Scan for the cell matching the given text and deliver its [x, y] coordinate at center. 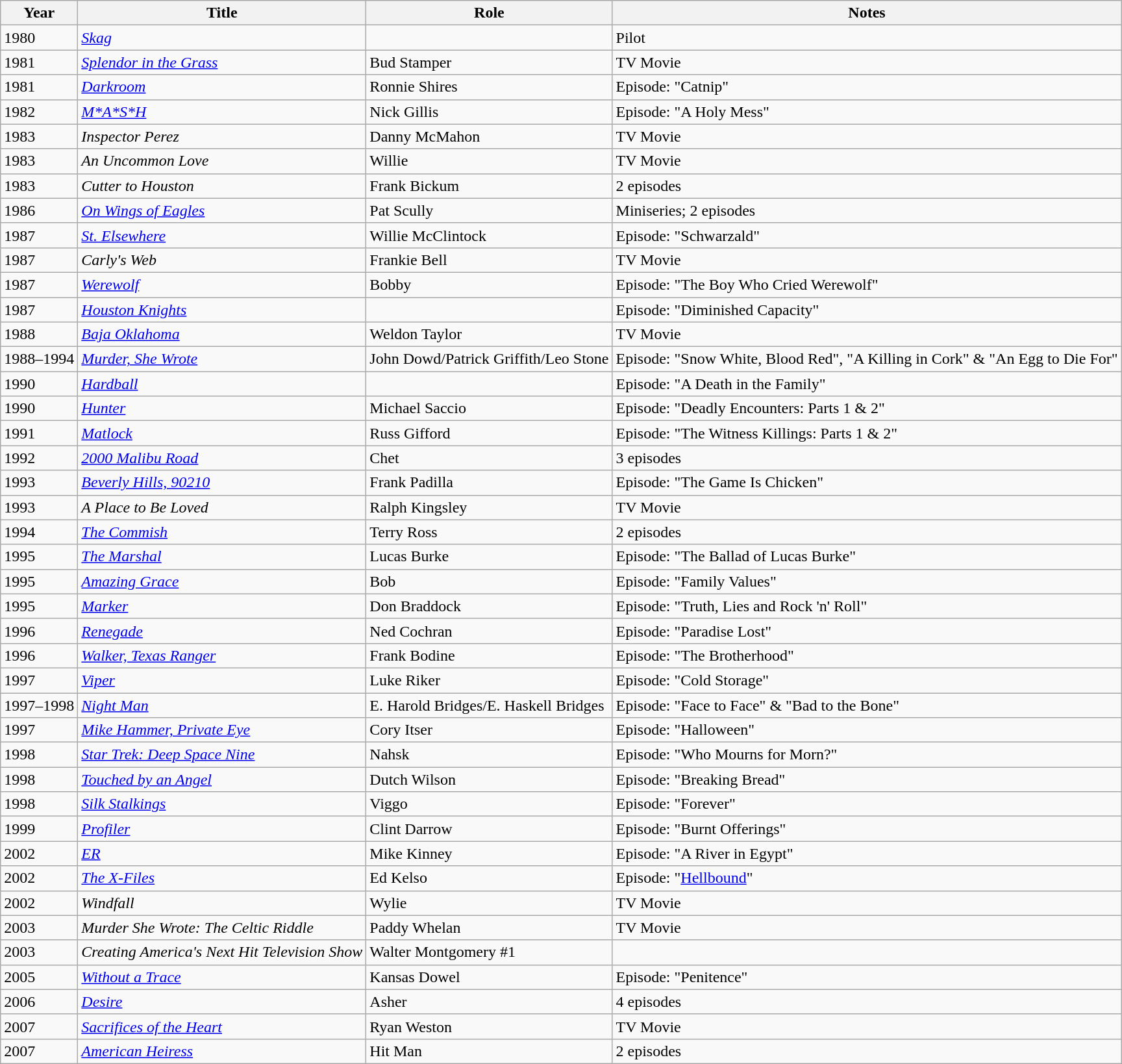
Pat Scully [490, 210]
Viggo [490, 804]
Star Trek: Deep Space Nine [222, 755]
Frank Bickum [490, 186]
Murder, She Wrote [222, 359]
Hunter [222, 409]
The Marshal [222, 557]
Matlock [222, 433]
1980 [39, 38]
Darkroom [222, 87]
Skag [222, 38]
Kansas Dowel [490, 977]
Hardball [222, 384]
Episode: "Truth, Lies and Rock 'n' Roll" [867, 606]
Episode: "The Witness Killings: Parts 1 & 2" [867, 433]
Role [490, 13]
Episode: "Schwarzald" [867, 235]
Clint Darrow [490, 829]
The X-Files [222, 878]
Frank Padilla [490, 483]
Episode: "Cold Storage" [867, 680]
Frank Bodine [490, 655]
1982 [39, 112]
1986 [39, 210]
Notes [867, 13]
1991 [39, 433]
2000 Malibu Road [222, 458]
Pilot [867, 38]
Desire [222, 1002]
M*A*S*H [222, 112]
Nahsk [490, 755]
Lucas Burke [490, 557]
Episode: "A Holy Mess" [867, 112]
Windfall [222, 903]
Cutter to Houston [222, 186]
2006 [39, 1002]
Bobby [490, 285]
Frankie Bell [490, 260]
Dutch Wilson [490, 779]
Episode: "Burnt Offerings" [867, 829]
Bob [490, 581]
Nick Gillis [490, 112]
Episode: "The Game Is Chicken" [867, 483]
1992 [39, 458]
Wylie [490, 903]
Werewolf [222, 285]
Walter Montgomery #1 [490, 952]
Without a Trace [222, 977]
The Commish [222, 532]
Terry Ross [490, 532]
1999 [39, 829]
Episode: "The Ballad of Lucas Burke" [867, 557]
Murder She Wrote: The Celtic Riddle [222, 928]
Episode: "A Death in the Family" [867, 384]
1988 [39, 335]
3 episodes [867, 458]
Ronnie Shires [490, 87]
Walker, Texas Ranger [222, 655]
Don Braddock [490, 606]
Silk Stalkings [222, 804]
Creating America's Next Hit Television Show [222, 952]
Michael Saccio [490, 409]
ER [222, 854]
Weldon Taylor [490, 335]
John Dowd/Patrick Griffith/Leo Stone [490, 359]
Houston Knights [222, 310]
Episode: "The Boy Who Cried Werewolf" [867, 285]
4 episodes [867, 1002]
Marker [222, 606]
Episode: "Halloween" [867, 730]
Bud Stamper [490, 62]
An Uncommon Love [222, 161]
Ralph Kingsley [490, 507]
Episode: "The Brotherhood" [867, 655]
Russ Gifford [490, 433]
American Heiress [222, 1051]
Episode: "Forever" [867, 804]
1988–1994 [39, 359]
Episode: "Hellbound" [867, 878]
Episode: "A River in Egypt" [867, 854]
Danny McMahon [490, 136]
A Place to Be Loved [222, 507]
Renegade [222, 631]
Viper [222, 680]
Year [39, 13]
Episode: "Catnip" [867, 87]
Episode: "Diminished Capacity" [867, 310]
Sacrifices of the Heart [222, 1026]
Inspector Perez [222, 136]
St. Elsewhere [222, 235]
Profiler [222, 829]
Splendor in the Grass [222, 62]
Chet [490, 458]
On Wings of Eagles [222, 210]
Episode: "Breaking Bread" [867, 779]
Ed Kelso [490, 878]
Beverly Hills, 90210 [222, 483]
Paddy Whelan [490, 928]
Asher [490, 1002]
2005 [39, 977]
Ryan Weston [490, 1026]
Miniseries; 2 episodes [867, 210]
Cory Itser [490, 730]
Mike Kinney [490, 854]
Baja Oklahoma [222, 335]
Episode: "Penitence" [867, 977]
E. Harold Bridges/E. Haskell Bridges [490, 705]
Touched by an Angel [222, 779]
Episode: "Snow White, Blood Red", "A Killing in Cork" & "An Egg to Die For" [867, 359]
Episode: "Deadly Encounters: Parts 1 & 2" [867, 409]
Episode: "Face to Face" & "Bad to the Bone" [867, 705]
Willie [490, 161]
1994 [39, 532]
Night Man [222, 705]
Willie McClintock [490, 235]
Episode: "Family Values" [867, 581]
Episode: "Paradise Lost" [867, 631]
Episode: "Who Mourns for Morn?" [867, 755]
Carly's Web [222, 260]
Amazing Grace [222, 581]
Hit Man [490, 1051]
Luke Riker [490, 680]
Ned Cochran [490, 631]
Title [222, 13]
Mike Hammer, Private Eye [222, 730]
1997–1998 [39, 705]
